Find where the given text appears and provide that cell's center as (x, y) coordinate. 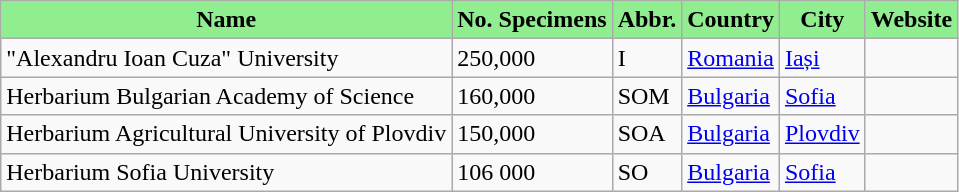
Iași (822, 58)
Herbarium Bulgarian Academy of Science (226, 96)
160,000 (532, 96)
106 000 (532, 172)
Herbarium Sofia University (226, 172)
SOA (647, 134)
Plovdiv (822, 134)
250,000 (532, 58)
SO (647, 172)
Abbr. (647, 20)
Romania (731, 58)
City (822, 20)
Herbarium Agricultural University of Plovdiv (226, 134)
I (647, 58)
Country (731, 20)
150,000 (532, 134)
"Alexandru Ioan Cuza" University (226, 58)
SOM (647, 96)
No. Specimens (532, 20)
Name (226, 20)
Website (911, 20)
